Detect which cell encompasses the target text, then output its (x, y) center coordinate. 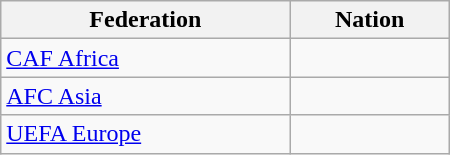
Federation (146, 20)
AFC Asia (146, 96)
UEFA Europe (146, 134)
Nation (370, 20)
CAF Africa (146, 58)
